Detect which cell encompasses the target text, then output its [x, y] center coordinate. 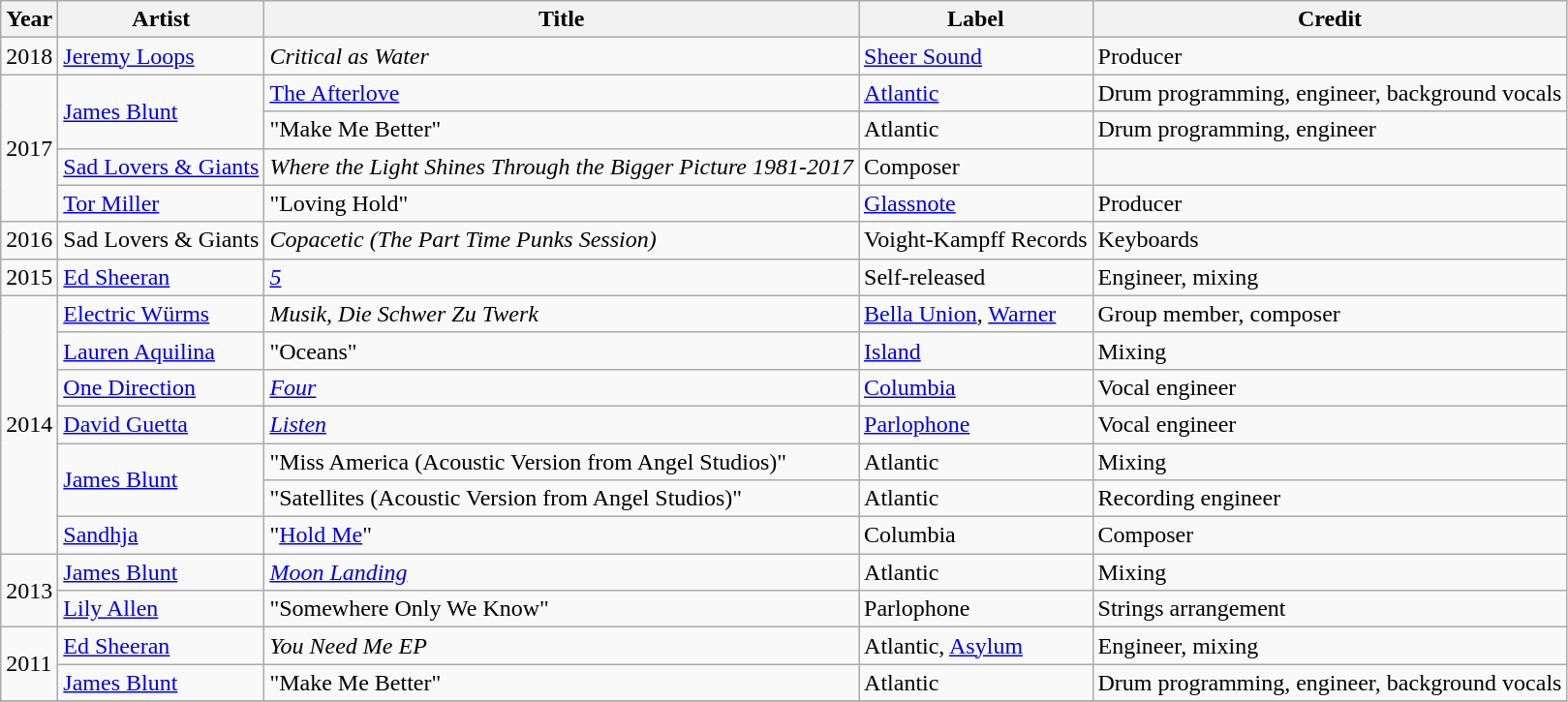
Glassnote [976, 203]
Critical as Water [562, 56]
Title [562, 19]
"Loving Hold" [562, 203]
Sheer Sound [976, 56]
Bella Union, Warner [976, 314]
Four [562, 387]
Artist [161, 19]
Listen [562, 424]
2017 [29, 148]
Tor Miller [161, 203]
You Need Me EP [562, 646]
Lily Allen [161, 609]
"Miss America (Acoustic Version from Angel Studios)" [562, 462]
Drum programming, engineer [1330, 130]
Musik, Die Schwer Zu Twerk [562, 314]
The Afterlove [562, 93]
2013 [29, 591]
Jeremy Loops [161, 56]
Moon Landing [562, 572]
Copacetic (The Part Time Punks Session) [562, 240]
5 [562, 277]
Year [29, 19]
Electric Würms [161, 314]
2016 [29, 240]
Label [976, 19]
"Oceans" [562, 351]
"Satellites (Acoustic Version from Angel Studios)" [562, 499]
Lauren Aquilina [161, 351]
One Direction [161, 387]
Island [976, 351]
"Somewhere Only We Know" [562, 609]
Keyboards [1330, 240]
Strings arrangement [1330, 609]
2014 [29, 424]
Group member, composer [1330, 314]
Where the Light Shines Through the Bigger Picture 1981-2017 [562, 167]
Credit [1330, 19]
2011 [29, 664]
Voight-Kampff Records [976, 240]
"Hold Me" [562, 535]
Recording engineer [1330, 499]
Sandhja [161, 535]
2015 [29, 277]
Self-released [976, 277]
2018 [29, 56]
David Guetta [161, 424]
Atlantic, Asylum [976, 646]
